Provide the [x, y] coordinate of the cell's center where the given text is located.  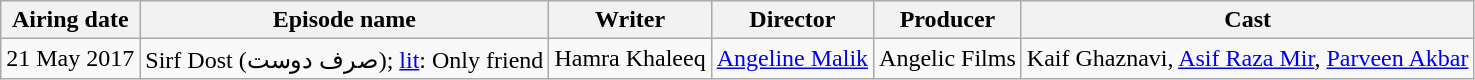
Writer [630, 20]
Hamra Khaleeq [630, 59]
Sirf Dost (صرف دوست); lit: Only friend [344, 59]
Kaif Ghaznavi, Asif Raza Mir, Parveen Akbar [1248, 59]
Angelic Films [948, 59]
Producer [948, 20]
Cast [1248, 20]
Episode name [344, 20]
Angeline Malik [792, 59]
21 May 2017 [70, 59]
Airing date [70, 20]
Director [792, 20]
